For the text-containing cell, return its midpoint in [X, Y] coordinate format. 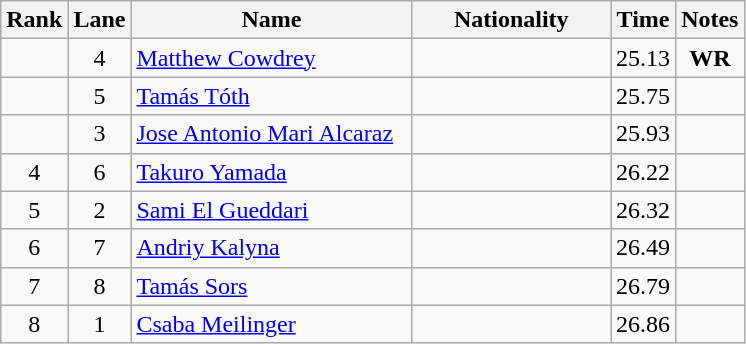
Rank [34, 20]
Time [644, 20]
Tamás Tóth [272, 96]
1 [100, 324]
Andriy Kalyna [272, 248]
Lane [100, 20]
Name [272, 20]
25.75 [644, 96]
2 [100, 210]
26.22 [644, 172]
26.86 [644, 324]
Takuro Yamada [272, 172]
Notes [710, 20]
26.49 [644, 248]
25.13 [644, 58]
25.93 [644, 134]
26.32 [644, 210]
26.79 [644, 286]
Nationality [512, 20]
WR [710, 58]
Tamás Sors [272, 286]
Matthew Cowdrey [272, 58]
Sami El Gueddari [272, 210]
Csaba Meilinger [272, 324]
Jose Antonio Mari Alcaraz [272, 134]
3 [100, 134]
